Detect which cell encompasses the target text, then output its [X, Y] center coordinate. 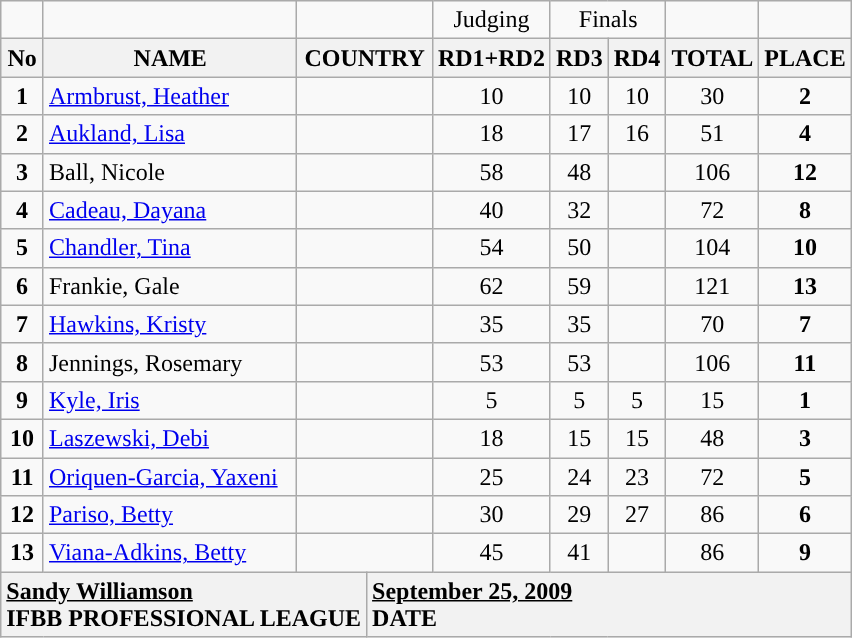
Laszewski, Debi [170, 438]
Jennings, Rosemary [170, 362]
50 [579, 248]
62 [491, 286]
Judging [491, 20]
45 [491, 553]
Finals [608, 20]
RD1+RD2 [491, 58]
RD3 [579, 58]
Cadeau, Dayana [170, 210]
29 [579, 515]
59 [579, 286]
40 [491, 210]
Viana-Adkins, Betty [170, 553]
PLACE [805, 58]
58 [491, 172]
32 [579, 210]
104 [712, 248]
54 [491, 248]
23 [637, 477]
121 [712, 286]
16 [637, 134]
Oriquen-Garcia, Yaxeni [170, 477]
70 [712, 324]
51 [712, 134]
Frankie, Gale [170, 286]
25 [491, 477]
Chandler, Tina [170, 248]
Armbrust, Heather [170, 96]
September 25, 2009DATE [610, 604]
27 [637, 515]
Hawkins, Kristy [170, 324]
RD4 [637, 58]
41 [579, 553]
No [22, 58]
24 [579, 477]
Kyle, Iris [170, 400]
17 [579, 134]
TOTAL [712, 58]
Pariso, Betty [170, 515]
Aukland, Lisa [170, 134]
Sandy WilliamsonIFBB PROFESSIONAL LEAGUE [184, 604]
NAME [170, 58]
COUNTRY [364, 58]
Ball, Nicole [170, 172]
